Find where the given text appears and provide that cell's center as (x, y) coordinate. 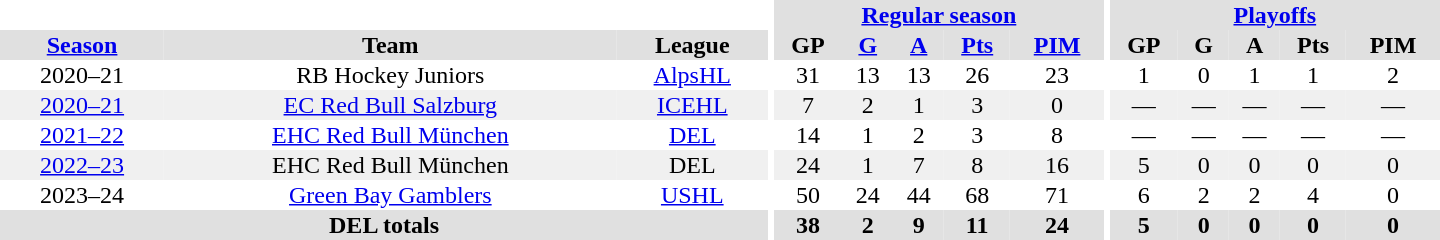
Team (390, 45)
2021–22 (82, 135)
14 (808, 135)
4 (1313, 195)
Green Bay Gamblers (390, 195)
38 (808, 225)
ICEHL (692, 105)
31 (808, 75)
11 (977, 225)
DEL totals (384, 225)
2022–23 (82, 165)
26 (977, 75)
2023–24 (82, 195)
RB Hockey Juniors (390, 75)
Playoffs (1275, 15)
50 (808, 195)
League (692, 45)
Regular season (939, 15)
6 (1144, 195)
44 (918, 195)
EC Red Bull Salzburg (390, 105)
71 (1057, 195)
68 (977, 195)
23 (1057, 75)
16 (1057, 165)
USHL (692, 195)
AlpsHL (692, 75)
Season (82, 45)
9 (918, 225)
